Detect which cell encompasses the target text, then output its (x, y) center coordinate. 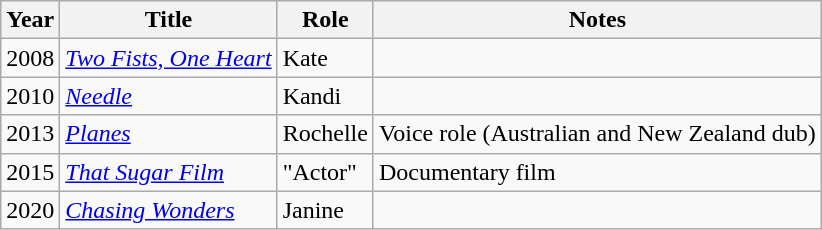
2015 (30, 172)
Rochelle (325, 134)
2013 (30, 134)
Voice role (Australian and New Zealand dub) (597, 134)
Role (325, 20)
"Actor" (325, 172)
That Sugar Film (168, 172)
2010 (30, 96)
Janine (325, 210)
2008 (30, 58)
Title (168, 20)
Planes (168, 134)
Kate (325, 58)
Year (30, 20)
2020 (30, 210)
Kandi (325, 96)
Documentary film (597, 172)
Chasing Wonders (168, 210)
Notes (597, 20)
Needle (168, 96)
Two Fists, One Heart (168, 58)
